Scan for the cell matching the given text and deliver its (x, y) coordinate at center. 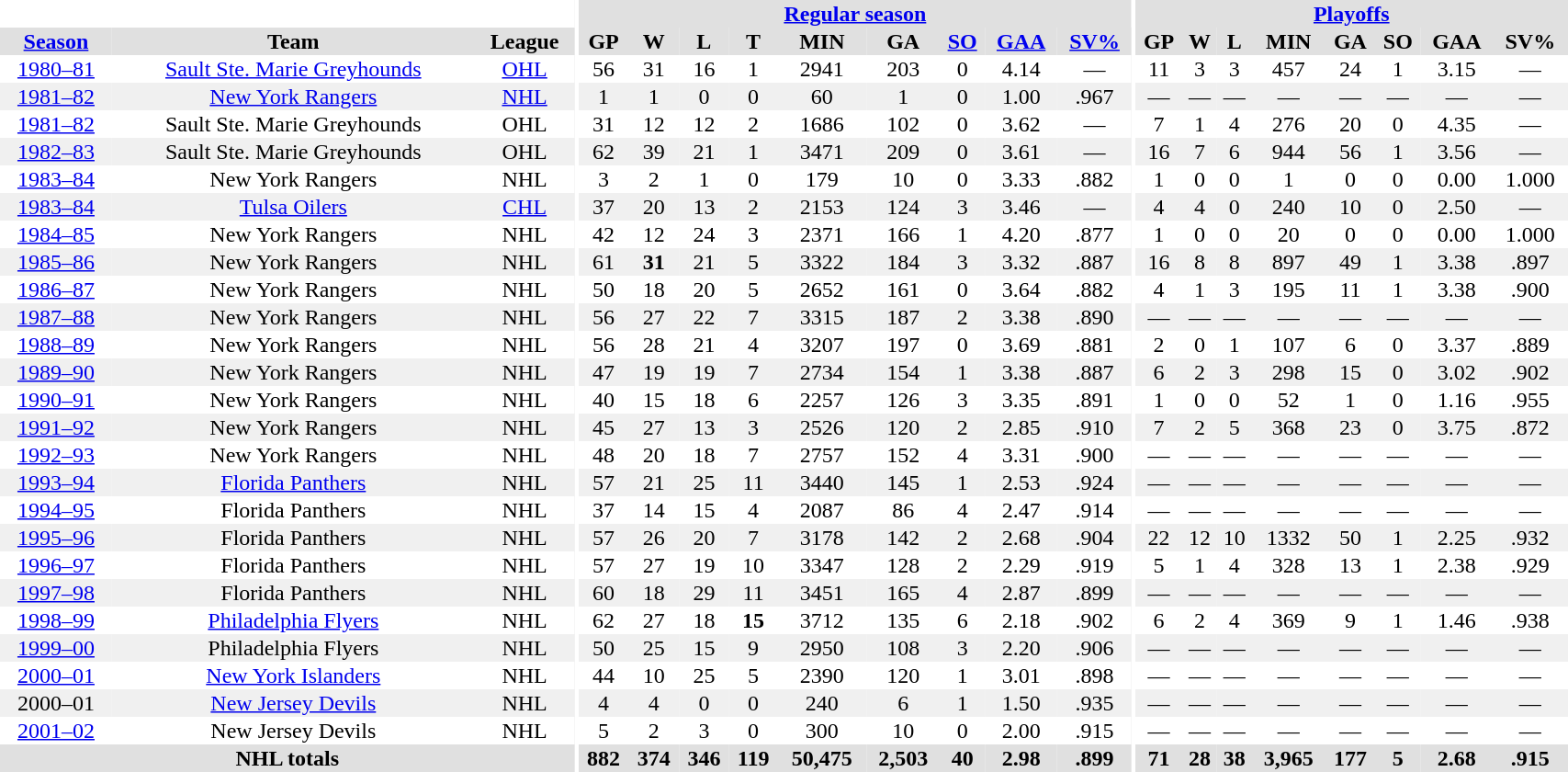
177 (1350, 758)
44 (604, 675)
1987–88 (56, 317)
T (753, 41)
.955 (1530, 400)
152 (903, 455)
126 (903, 400)
1993–94 (56, 482)
328 (1289, 565)
2757 (823, 455)
1985–86 (56, 262)
1332 (1289, 538)
2734 (823, 372)
2.25 (1457, 538)
.910 (1095, 427)
135 (903, 620)
2257 (823, 400)
4.14 (1021, 69)
897 (1289, 262)
Regular season (855, 14)
3.46 (1021, 207)
2.53 (1021, 482)
.938 (1530, 620)
3471 (823, 152)
.932 (1530, 538)
2001–02 (56, 731)
346 (704, 758)
2.38 (1457, 565)
161 (903, 289)
3.61 (1021, 152)
1686 (823, 124)
2371 (823, 234)
47 (604, 372)
29 (704, 593)
1999–00 (56, 648)
1.16 (1457, 400)
.924 (1095, 482)
.881 (1095, 345)
2.29 (1021, 565)
Season (56, 41)
1989–90 (56, 372)
3440 (823, 482)
1992–93 (56, 455)
209 (903, 152)
45 (604, 427)
2153 (823, 207)
2390 (823, 675)
369 (1289, 620)
1.46 (1457, 620)
3315 (823, 317)
.904 (1095, 538)
.877 (1095, 234)
145 (903, 482)
.890 (1095, 317)
4.35 (1457, 124)
Team (294, 41)
1986–87 (56, 289)
3.37 (1457, 345)
166 (903, 234)
Playoffs (1351, 14)
179 (823, 179)
457 (1289, 69)
2,503 (903, 758)
2087 (823, 510)
1.50 (1021, 703)
2.18 (1021, 620)
1994–95 (56, 510)
128 (903, 565)
23 (1350, 427)
1982–83 (56, 152)
3.02 (1457, 372)
2.98 (1021, 758)
1997–98 (56, 593)
2.85 (1021, 427)
142 (903, 538)
14 (654, 510)
154 (903, 372)
300 (823, 731)
CHL (525, 207)
882 (604, 758)
3.33 (1021, 179)
3.31 (1021, 455)
368 (1289, 427)
3.64 (1021, 289)
1.00 (1021, 96)
61 (604, 262)
944 (1289, 152)
374 (654, 758)
.914 (1095, 510)
.906 (1095, 648)
1995–96 (56, 538)
3.15 (1457, 69)
1980–81 (56, 69)
203 (903, 69)
184 (903, 262)
2.20 (1021, 648)
.872 (1530, 427)
102 (903, 124)
3.62 (1021, 124)
2652 (823, 289)
.889 (1530, 345)
124 (903, 207)
1998–99 (56, 620)
.891 (1095, 400)
49 (1350, 262)
3207 (823, 345)
2.87 (1021, 593)
Tulsa Oilers (294, 207)
276 (1289, 124)
2950 (823, 648)
3.69 (1021, 345)
1991–92 (56, 427)
3.01 (1021, 675)
107 (1289, 345)
.929 (1530, 565)
197 (903, 345)
3.75 (1457, 427)
1984–85 (56, 234)
2.00 (1021, 731)
1990–91 (56, 400)
3451 (823, 593)
.967 (1095, 96)
3347 (823, 565)
71 (1159, 758)
119 (753, 758)
108 (903, 648)
50,475 (823, 758)
3.35 (1021, 400)
165 (903, 593)
.919 (1095, 565)
4.20 (1021, 234)
187 (903, 317)
2.50 (1457, 207)
52 (1289, 400)
3.56 (1457, 152)
48 (604, 455)
298 (1289, 372)
2941 (823, 69)
3712 (823, 620)
3322 (823, 262)
.897 (1530, 262)
3.32 (1021, 262)
42 (604, 234)
2.47 (1021, 510)
New York Islanders (294, 675)
86 (903, 510)
NHL totals (288, 758)
.935 (1095, 703)
39 (654, 152)
2526 (823, 427)
3,965 (1289, 758)
League (525, 41)
.898 (1095, 675)
195 (1289, 289)
3178 (823, 538)
1988–89 (56, 345)
1996–97 (56, 565)
38 (1235, 758)
26 (654, 538)
